For the text-containing cell, return its midpoint in (X, Y) coordinate format. 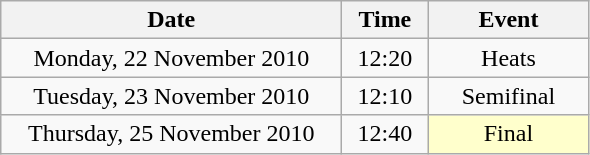
12:10 (385, 96)
Event (508, 20)
Date (172, 20)
Thursday, 25 November 2010 (172, 134)
Time (385, 20)
12:40 (385, 134)
12:20 (385, 58)
Final (508, 134)
Tuesday, 23 November 2010 (172, 96)
Semifinal (508, 96)
Monday, 22 November 2010 (172, 58)
Heats (508, 58)
